Determine the (X, Y) coordinate at the center of the cell enclosing the given text.  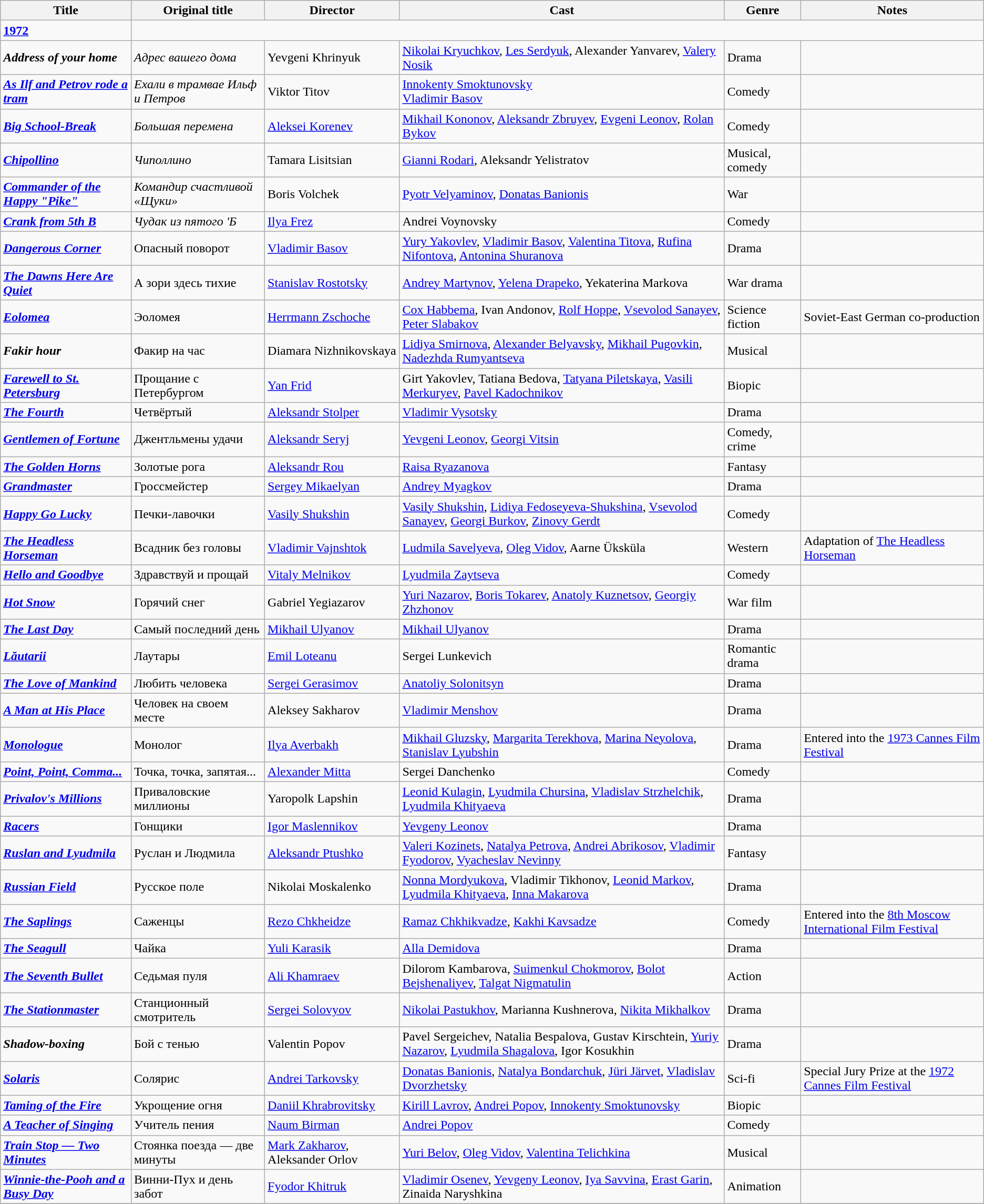
Naum Birman (332, 1125)
Yuri Nazarov, Boris Tokarev, Anatoly Kuznetsov, Georgiy Zhzhonov (562, 602)
Aleksandr Ptushko (332, 853)
Командир счастливой «Щуки» (198, 194)
A Man at His Place (66, 711)
Nikolai Pastukhov, Marianna Kushnerova, Nikita Mikhalkov (562, 1010)
Western (763, 548)
Comedy, crime (763, 439)
Donatas Banionis, Natalya Bondarchuk, Jüri Järvet, Vladislav Dvorzhetsky (562, 1078)
War film (763, 602)
Entered into the 1973 Cannes Film Festival (893, 744)
Tamara Lisitsian (332, 160)
Yuri Belov, Oleg Vidov, Valentina Telichkina (562, 1152)
Racers (66, 826)
Yevgeny Leonov (562, 826)
Director (332, 11)
Эоломея (198, 316)
Cox Habbema, Ivan Andonov, Rolf Hoppe, Vsevolod Sanayev, Peter Slabakov (562, 316)
Учитель пения (198, 1125)
Чудак из пятого 'Б (198, 221)
The Dawns Here Are Quiet (66, 283)
Boris Volchek (332, 194)
Mark Zakharov, Aleksander Orlov (332, 1152)
Soviet-East German co-production (893, 316)
Rezo Chkheidze (332, 922)
Address of your home (66, 58)
Любить человека (198, 683)
The Headless Horseman (66, 548)
Herrmann Zschoche (332, 316)
The Seagull (66, 949)
Fakir hour (66, 351)
Point, Point, Comma... (66, 771)
Nikolai Kryuchkov, Les Serdyuk, Alexander Yanvarev, Valery Nosik (562, 58)
Monologue (66, 744)
Big School-Break (66, 126)
Ali Khamraev (332, 975)
The Love of Mankind (66, 683)
Gentlemen of Fortune (66, 439)
Vladimir Osenev, Yevgeny Leonov, Iya Savvina, Erast Garin, Zinaida Naryshkina (562, 1187)
Aleksandr Stolper (332, 413)
Винни-Пух и день забот (198, 1187)
Руслан и Людмила (198, 853)
Sergei Solovyov (332, 1010)
Саженцы (198, 922)
Grandmaster (66, 487)
Печки-лавочки (198, 514)
Yuli Karasik (332, 949)
Vitaly Melnikov (332, 575)
War (763, 194)
Самый последний день (198, 629)
Special Jury Prize at the 1972 Cannes Film Festival (893, 1078)
Aleksandr Rou (332, 467)
The Stationmaster (66, 1010)
Russian Field (66, 887)
Гонщики (198, 826)
The Seventh Bullet (66, 975)
Факир на час (198, 351)
A Teacher of Singing (66, 1125)
Lăutarii (66, 656)
Всадник без головы (198, 548)
Viktor Titov (332, 91)
Crank from 5th B (66, 221)
Dilorom Kambarova, Suimenkul Chokmorov, Bolot Bejshenaliyev, Talgat Nigmatulin (562, 975)
Entered into the 8th Moscow International Film Festival (893, 922)
Lyudmila Zaytseva (562, 575)
Укрощение огня (198, 1105)
Vladimir Basov (332, 248)
Stanislav Rostotsky (332, 283)
Yevgeni Leonov, Georgi Vitsin (562, 439)
Commander of the Happy "Pike" (66, 194)
Science fiction (763, 316)
Адрес вашего дома (198, 58)
Igor Maslennikov (332, 826)
Чиполлино (198, 160)
Adaptation of The Headless Horseman (893, 548)
Прощание с Петербургом (198, 385)
Innokenty SmoktunovskyVladimir Basov (562, 91)
Vladimir Vajnshtok (332, 548)
Ехали в трамвае Ильф и Петров (198, 91)
Опасный поворот (198, 248)
Gianni Rodari, Aleksandr Yelistratov (562, 160)
Yan Frid (332, 385)
Sci-fi (763, 1078)
The Golden Horns (66, 467)
Aleksey Sakharov (332, 711)
The Fourth (66, 413)
Vasily Shukshin (332, 514)
Notes (893, 11)
Valeri Kozinets, Natalya Petrova, Andrei Abrikosov, Vladimir Fyodorov, Vyacheslav Nevinny (562, 853)
Valentin Popov (332, 1044)
Чайка (198, 949)
Kirill Lavrov, Andrei Popov, Innokenty Smoktunovsky (562, 1105)
Fyodor Khitruk (332, 1187)
Diamara Nizhnikovskaya (332, 351)
Стоянка поезда — две минуты (198, 1152)
Sergey Mikaelyan (332, 487)
Vladimir Vysotsky (562, 413)
Vasily Shukshin, Lidiya Fedoseyeva-Shukshina, Vsevolod Sanayev, Georgi Burkov, Zinovy Gerdt (562, 514)
Solaris (66, 1078)
Золотые рога (198, 467)
War drama (763, 283)
Ilya Frez (332, 221)
Vladimir Menshov (562, 711)
Станционный смотритель (198, 1010)
Leonid Kulagin, Lyudmila Chursina, Vladislav Strzhelchik, Lyudmila Khityaeva (562, 799)
Raisa Ryazanova (562, 467)
Andrei Voynovsky (562, 221)
Солярис (198, 1078)
Romantic drama (763, 656)
Girt Yakovlev, Tatiana Bedova, Tatyana Piletskaya, Vasili Merkuryev, Pavel Kadochnikov (562, 385)
Original title (198, 11)
Точка, точка, запятая... (198, 771)
Taming of the Fire (66, 1105)
Ruslan and Lyudmila (66, 853)
The Saplings (66, 922)
Монолог (198, 744)
Sergei Danchenko (562, 771)
Mikhail Gluzsky, Margarita Terekhova, Marina Neyolova, Stanislav Lyubshin (562, 744)
Genre (763, 11)
Sergei Lunkevich (562, 656)
Cast (562, 11)
Hot Snow (66, 602)
As Ilf and Petrov rode a tram (66, 91)
Yury Yakovlev, Vladimir Basov, Valentina Titova, Rufina Nifontova, Antonina Shuranova (562, 248)
Dangerous Corner (66, 248)
The Last Day (66, 629)
Happy Go Lucky (66, 514)
Mikhail Kononov, Aleksandr Zbruyev, Evgeni Leonov, Rolan Bykov (562, 126)
Eolomea (66, 316)
Gabriel Yegiazarov (332, 602)
Лаутары (198, 656)
Animation (763, 1187)
Emil Loteanu (332, 656)
Lidiya Smirnova, Alexander Belyavsky, Mikhail Pugovkin, Nadezhda Rumyantseva (562, 351)
Yaropolk Lapshin (332, 799)
Andrei Tarkovsky (332, 1078)
Hello and Goodbye (66, 575)
Aleksei Korenev (332, 126)
Ludmila Savelyeva, Oleg Vidov, Aarne Üksküla (562, 548)
Andrey Martynov, Yelena Drapeko, Yekaterina Markova (562, 283)
Chipollino (66, 160)
Pavel Sergeichev, Natalia Bespalova, Gustav Kirschtein, Yuriy Nazarov, Lyudmila Shagalova, Igor Kosukhin (562, 1044)
Farewell to St. Petersburg (66, 385)
Четвёртый (198, 413)
Yevgeni Khrinyuk (332, 58)
Aleksandr Seryj (332, 439)
Приваловские миллионы (198, 799)
Andrei Popov (562, 1125)
Здравствуй и прощай (198, 575)
А зори здесь тихие (198, 283)
Sergei Gerasimov (332, 683)
Andrey Myagkov (562, 487)
Winnie-the-Pooh and a Busy Day (66, 1187)
Nikolai Moskalenko (332, 887)
Ramaz Chkhikvadze, Kakhi Kavsadze (562, 922)
Anatoliy Solonitsyn (562, 683)
Musical, comedy (763, 160)
Pyotr Velyaminov, Donatas Banionis (562, 194)
Человек на своем месте (198, 711)
Большая перемена (198, 126)
Privalov's Millions (66, 799)
Daniil Khrabrovitsky (332, 1105)
Action (763, 975)
Train Stop — Two Minutes (66, 1152)
Бой с тенью (198, 1044)
Русское поле (198, 887)
Alexander Mitta (332, 771)
Джентльмены удачи (198, 439)
Shadow-boxing (66, 1044)
Nonna Mordyukova, Vladimir Tikhonov, Leonid Markov, Lyudmila Khityaeva, Inna Makarova (562, 887)
Ilya Averbakh (332, 744)
Alla Demidova (562, 949)
Title (66, 11)
Седьмая пуля (198, 975)
1972 (66, 30)
Горячий снег (198, 602)
Гроссмейстер (198, 487)
